Search for the cell housing the specified text and yield its [X, Y] center coordinate. 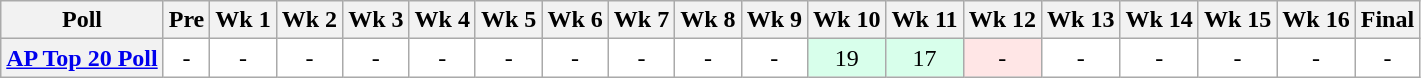
Wk 1 [243, 20]
Wk 16 [1316, 20]
Wk 7 [641, 20]
19 [847, 58]
Wk 9 [774, 20]
Wk 14 [1159, 20]
Wk 3 [376, 20]
Wk 2 [309, 20]
Wk 10 [847, 20]
AP Top 20 Poll [82, 58]
Wk 4 [442, 20]
Wk 11 [924, 20]
Wk 8 [708, 20]
Pre [186, 20]
Wk 5 [508, 20]
Wk 13 [1081, 20]
Wk 6 [575, 20]
Wk 12 [1002, 20]
Final [1387, 20]
Wk 15 [1237, 20]
Poll [82, 20]
17 [924, 58]
